Find where the given text appears and provide that cell's center as (X, Y) coordinate. 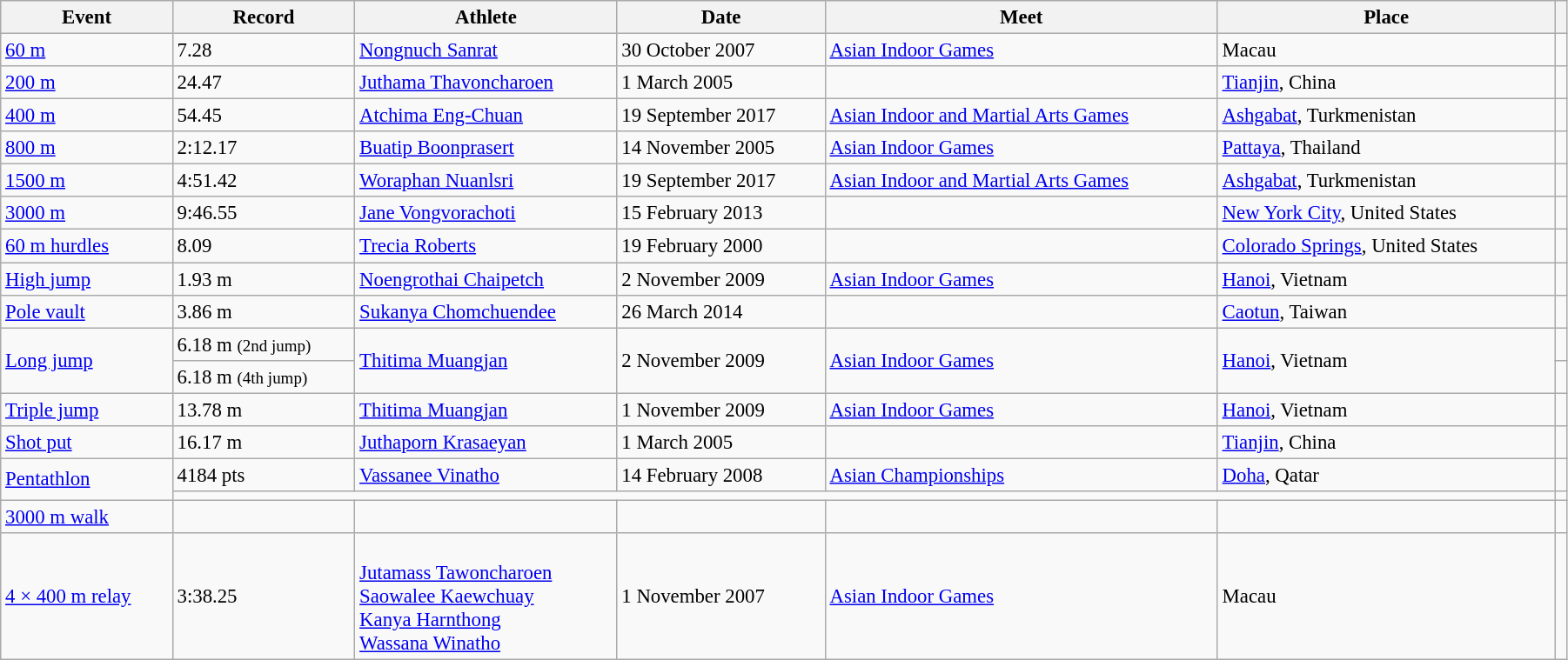
6.18 m (2nd jump) (264, 344)
Woraphan Nuanlsri (486, 181)
3000 m (87, 213)
High jump (87, 279)
New York City, United States (1386, 213)
60 m (87, 50)
26 March 2014 (720, 311)
1 November 2007 (720, 597)
Asian Championships (1022, 475)
Shot put (87, 443)
3.86 m (264, 311)
Jutamass TawoncharoenSaowalee KaewchuayKanya HarnthongWassana Winatho (486, 597)
Pentathlon (87, 479)
4:51.42 (264, 181)
Noengrothai Chaipetch (486, 279)
Colorado Springs, United States (1386, 246)
Buatip Boonprasert (486, 148)
Pattaya, Thailand (1386, 148)
60 m hurdles (87, 246)
2:12.17 (264, 148)
Caotun, Taiwan (1386, 311)
4 × 400 m relay (87, 597)
4184 pts (264, 475)
Pole vault (87, 311)
Event (87, 17)
Juthaporn Krasaeyan (486, 443)
Doha, Qatar (1386, 475)
1 November 2009 (720, 410)
400 m (87, 116)
3000 m walk (87, 517)
14 February 2008 (720, 475)
9:46.55 (264, 213)
Nongnuch Sanrat (486, 50)
13.78 m (264, 410)
24.47 (264, 83)
30 October 2007 (720, 50)
3:38.25 (264, 597)
Vassanee Vinatho (486, 475)
16.17 m (264, 443)
15 February 2013 (720, 213)
1.93 m (264, 279)
14 November 2005 (720, 148)
Record (264, 17)
Sukanya Chomchuendee (486, 311)
Trecia Roberts (486, 246)
Long jump (87, 360)
8.09 (264, 246)
7.28 (264, 50)
1500 m (87, 181)
Date (720, 17)
19 February 2000 (720, 246)
Triple jump (87, 410)
200 m (87, 83)
6.18 m (4th jump) (264, 377)
Jane Vongvorachoti (486, 213)
Place (1386, 17)
Athlete (486, 17)
54.45 (264, 116)
800 m (87, 148)
Atchima Eng-Chuan (486, 116)
Meet (1022, 17)
Juthama Thavoncharoen (486, 83)
